Capture the cell that displays the provided text and extract its (X, Y) central coordinate. 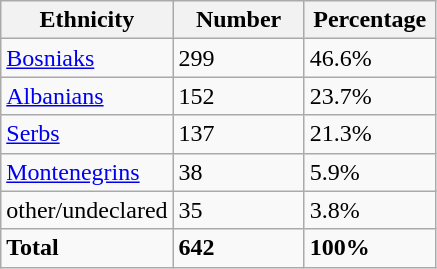
21.3% (370, 134)
Bosniaks (87, 58)
152 (238, 96)
137 (238, 134)
46.6% (370, 58)
Serbs (87, 134)
Number (238, 20)
3.8% (370, 210)
Total (87, 248)
35 (238, 210)
100% (370, 248)
Ethnicity (87, 20)
Montenegrins (87, 172)
23.7% (370, 96)
38 (238, 172)
642 (238, 248)
299 (238, 58)
other/undeclared (87, 210)
5.9% (370, 172)
Albanians (87, 96)
Percentage (370, 20)
